Capture the cell that displays the provided text and extract its [X, Y] central coordinate. 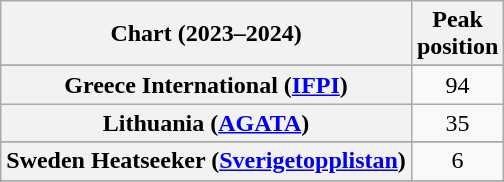
Peak position [457, 34]
94 [457, 85]
Chart (2023–2024) [206, 34]
6 [457, 161]
35 [457, 123]
Sweden Heatseeker (Sverigetopplistan) [206, 161]
Lithuania (AGATA) [206, 123]
Greece International (IFPI) [206, 85]
